For the text-containing cell, return its midpoint in (x, y) coordinate format. 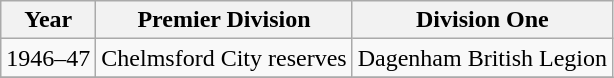
Division One (482, 20)
Chelmsford City reserves (224, 58)
1946–47 (48, 58)
Year (48, 20)
Premier Division (224, 20)
Dagenham British Legion (482, 58)
